Output the [x, y] coordinate of the center of the cell containing the given text.  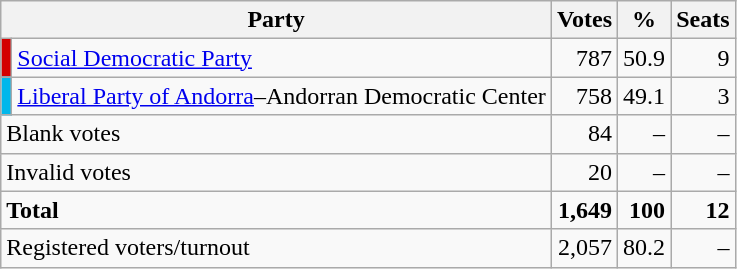
2,057 [584, 248]
% [644, 20]
Invalid votes [276, 172]
Votes [584, 20]
9 [703, 58]
Party [276, 20]
49.1 [644, 96]
100 [644, 210]
20 [584, 172]
787 [584, 58]
Social Democratic Party [282, 58]
Seats [703, 20]
Registered voters/turnout [276, 248]
80.2 [644, 248]
Total [276, 210]
Blank votes [276, 134]
Liberal Party of Andorra–Andorran Democratic Center [282, 96]
84 [584, 134]
758 [584, 96]
1,649 [584, 210]
50.9 [644, 58]
3 [703, 96]
12 [703, 210]
